Extract the [X, Y] coordinate from the center of the cell holding the provided text.  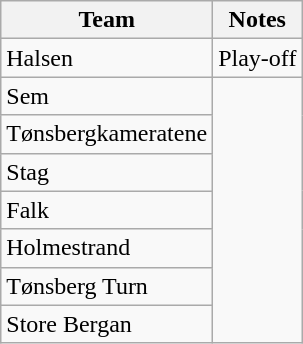
Stag [107, 172]
Store Bergan [107, 324]
Notes [258, 20]
Tønsbergkameratene [107, 134]
Halsen [107, 58]
Play-off [258, 58]
Tønsberg Turn [107, 286]
Team [107, 20]
Holmestrand [107, 248]
Falk [107, 210]
Sem [107, 96]
